Determine the [X, Y] coordinate at the center of the cell enclosing the given text.  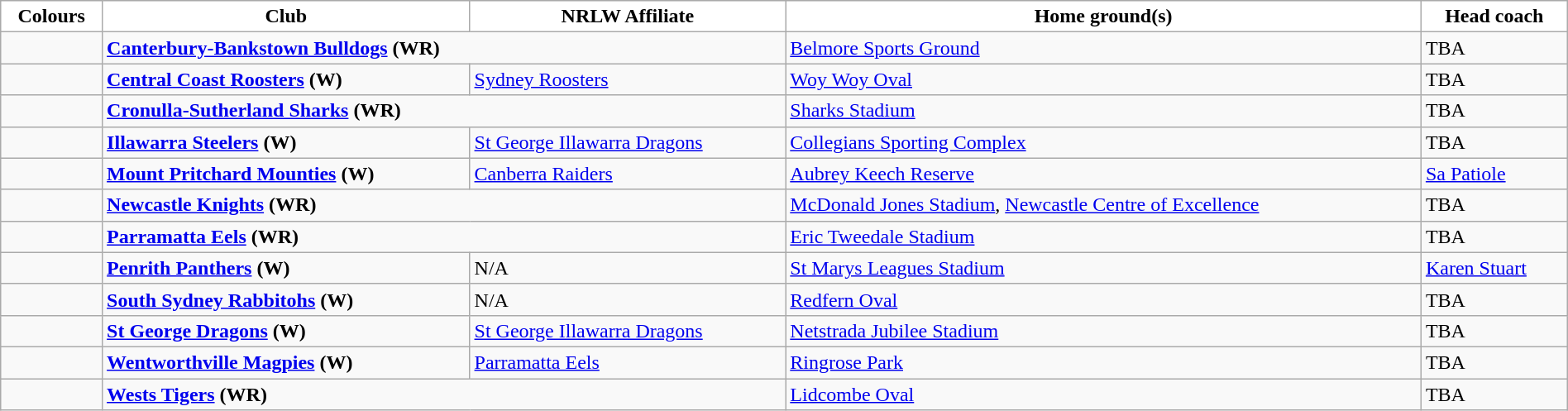
Sa Patiole [1494, 174]
Ringrose Park [1103, 362]
Eric Tweedale Stadium [1103, 237]
Canberra Raiders [628, 174]
Central Coast Roosters (W) [286, 79]
Wests Tigers (WR) [444, 394]
Karen Stuart [1494, 268]
Collegians Sporting Complex [1103, 142]
Canterbury-Bankstown Bulldogs (WR) [444, 48]
South Sydney Rabbitohs (W) [286, 299]
Club [286, 17]
Newcastle Knights (WR) [444, 205]
NRLW Affiliate [628, 17]
Parramatta Eels [628, 362]
Lidcombe Oval [1103, 394]
Home ground(s) [1103, 17]
Colours [51, 17]
Illawarra Steelers (W) [286, 142]
Sharks Stadium [1103, 111]
Head coach [1494, 17]
Cronulla-Sutherland Sharks (WR) [444, 111]
Sydney Roosters [628, 79]
Aubrey Keech Reserve [1103, 174]
St Marys Leagues Stadium [1103, 268]
Netstrada Jubilee Stadium [1103, 331]
Wentworthville Magpies (W) [286, 362]
Parramatta Eels (WR) [444, 237]
Penrith Panthers (W) [286, 268]
Redfern Oval [1103, 299]
Woy Woy Oval [1103, 79]
St George Dragons (W) [286, 331]
Mount Pritchard Mounties (W) [286, 174]
Belmore Sports Ground [1103, 48]
McDonald Jones Stadium, Newcastle Centre of Excellence [1103, 205]
